From the cell containing the given text, extract its center point as [x, y] coordinate. 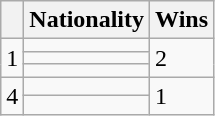
2 [182, 58]
4 [12, 96]
Nationality [87, 20]
Wins [182, 20]
